Identify which cell holds the provided text, then report its [X, Y] central coordinate. 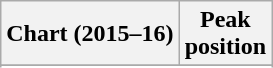
Chart (2015–16) [90, 34]
Peakposition [225, 34]
